Search for the cell housing the specified text and yield its (X, Y) center coordinate. 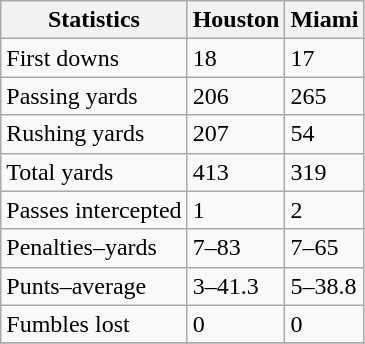
Miami (324, 20)
54 (324, 134)
319 (324, 172)
Statistics (94, 20)
1 (236, 210)
Fumbles lost (94, 324)
Total yards (94, 172)
5–38.8 (324, 286)
7–83 (236, 248)
Rushing yards (94, 134)
First downs (94, 58)
17 (324, 58)
Houston (236, 20)
18 (236, 58)
207 (236, 134)
Punts–average (94, 286)
7–65 (324, 248)
2 (324, 210)
206 (236, 96)
3–41.3 (236, 286)
Passes intercepted (94, 210)
265 (324, 96)
413 (236, 172)
Penalties–yards (94, 248)
Passing yards (94, 96)
